For the text-containing cell, return its midpoint in (x, y) coordinate format. 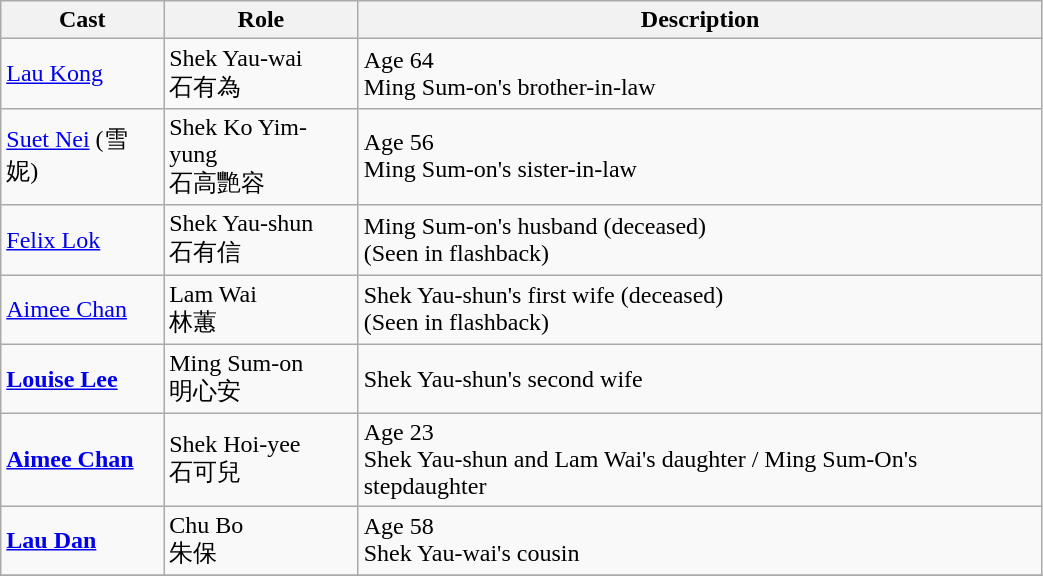
Chu Bo 朱保 (262, 541)
Age 58Shek Yau-wai's cousin (700, 541)
Felix Lok (82, 240)
Age 56Ming Sum-on's sister-in-law (700, 156)
Description (700, 20)
Ming Sum-on 明心安 (262, 379)
Cast (82, 20)
Ming Sum-on's husband (deceased)(Seen in flashback) (700, 240)
Lau Dan (82, 541)
Role (262, 20)
Suet Nei (雪妮) (82, 156)
Shek Yau-shun石有信 (262, 240)
Shek Hoi-yee 石可兒 (262, 460)
Shek Ko Yim-yung 石高艷容 (262, 156)
Louise Lee (82, 379)
Age 64Ming Sum-on's brother-in-law (700, 74)
Lam Wai林蕙 (262, 309)
Shek Yau-shun's first wife (deceased)(Seen in flashback) (700, 309)
Age 23Shek Yau-shun and Lam Wai's daughter / Ming Sum-On's stepdaughter (700, 460)
Lau Kong (82, 74)
Shek Yau-shun's second wife (700, 379)
Shek Yau-wai 石有為 (262, 74)
